Return (x, y) of the center of cell containing provided text 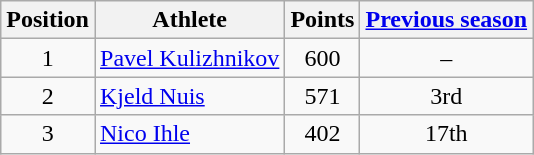
3rd (446, 96)
Position (48, 20)
402 (322, 134)
Points (322, 20)
571 (322, 96)
600 (322, 58)
1 (48, 58)
17th (446, 134)
Nico Ihle (189, 134)
Athlete (189, 20)
2 (48, 96)
Kjeld Nuis (189, 96)
– (446, 58)
3 (48, 134)
Previous season (446, 20)
Pavel Kulizhnikov (189, 58)
